Identify which cell holds the provided text, then report its [X, Y] central coordinate. 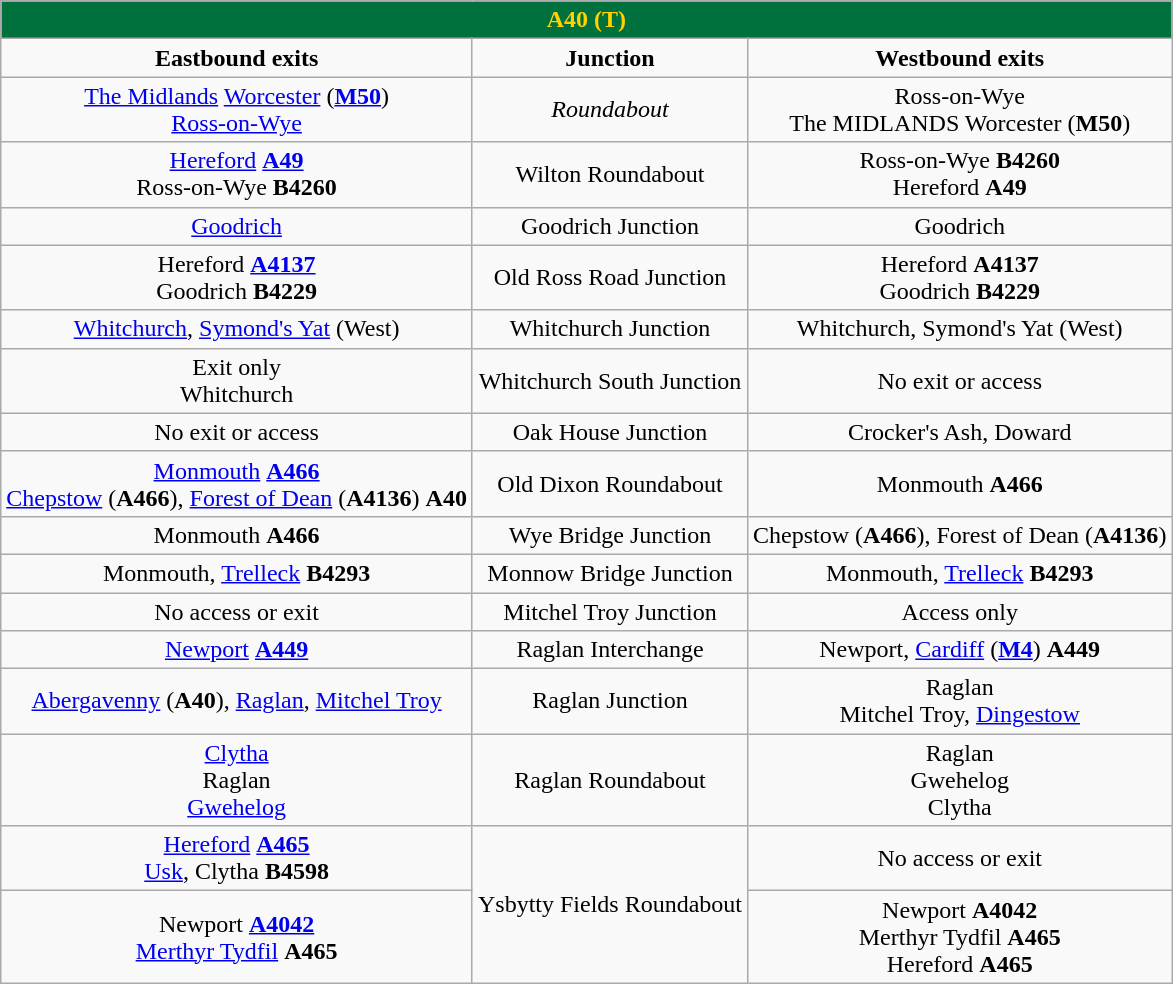
Junction [610, 58]
Goodrich Junction [610, 226]
Old Ross Road Junction [610, 278]
Exit only Whitchurch [237, 380]
Old Dixon Roundabout [610, 484]
Newport A449 [237, 650]
Clytha Raglan Gwehelog [237, 780]
Monmouth A466 Chepstow (A466), Forest of Dean (A4136) A40 [237, 484]
Whitchurch South Junction [610, 380]
Chepstow (A466), Forest of Dean (A4136) [960, 535]
Newport, Cardiff (M4) A449 [960, 650]
Roundabout [610, 110]
Ross-on-Wye The MIDLANDS Worcester (M50) [960, 110]
Raglan Interchange [610, 650]
Hereford A49 Ross-on-Wye B4260 [237, 174]
Abergavenny (A40), Raglan, Mitchel Troy [237, 702]
Newport A4042 Merthyr Tydfil A465 [237, 937]
Monnow Bridge Junction [610, 573]
Raglan Gwehelog Clytha [960, 780]
A40 (T) [586, 20]
Ysbytty Fields Roundabout [610, 904]
Raglan Roundabout [610, 780]
Hereford A465 Usk, Clytha B4598 [237, 858]
Raglan Mitchel Troy, Dingestow [960, 702]
Raglan Junction [610, 702]
Wye Bridge Junction [610, 535]
Crocker's Ash, Doward [960, 432]
Newport A4042 Merthyr Tydfil A465 Hereford A465 [960, 937]
Whitchurch Junction [610, 329]
Westbound exits [960, 58]
Oak House Junction [610, 432]
The Midlands Worcester (M50) Ross-on-Wye [237, 110]
Access only [960, 611]
Mitchel Troy Junction [610, 611]
Ross-on-Wye B4260 Hereford A49 [960, 174]
Eastbound exits [237, 58]
Wilton Roundabout [610, 174]
